Return [X, Y] of the center of cell containing provided text 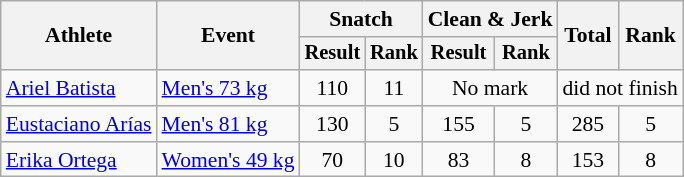
155 [459, 124]
11 [394, 88]
110 [333, 88]
Total [588, 36]
Event [228, 36]
Ariel Batista [79, 88]
Men's 81 kg [228, 124]
Clean & Jerk [490, 19]
did not finish [620, 88]
No mark [490, 88]
Eustaciano Arías [79, 124]
Athlete [79, 36]
285 [588, 124]
Snatch [362, 19]
Men's 73 kg [228, 88]
130 [333, 124]
